Scan for the cell matching the given text and deliver its [x, y] coordinate at center. 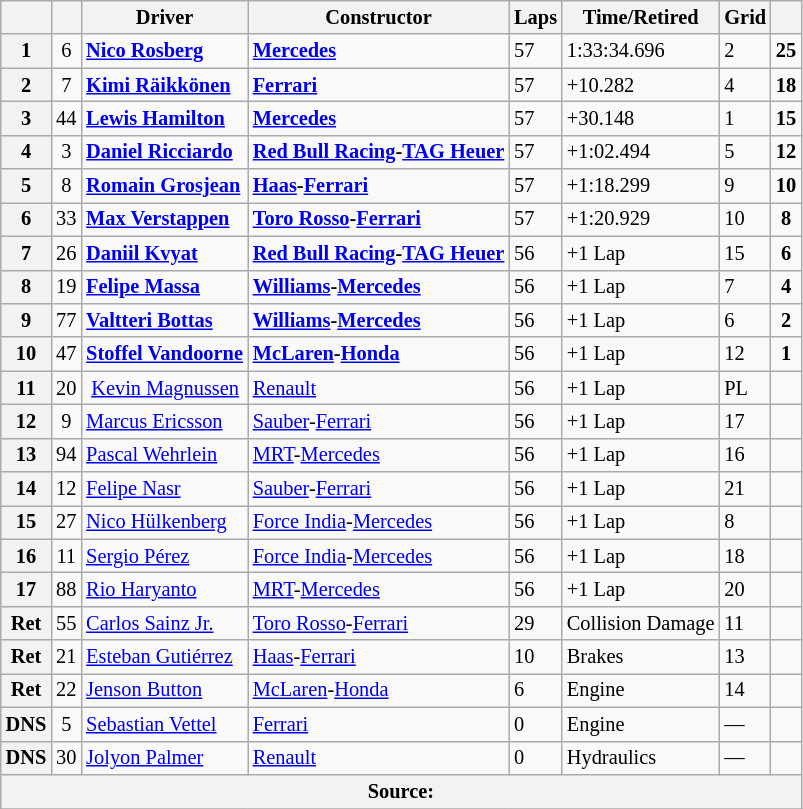
Grid [745, 17]
27 [66, 522]
Valtteri Bottas [164, 320]
Sebastian Vettel [164, 724]
Kimi Räikkönen [164, 85]
Max Verstappen [164, 219]
Stoffel Vandoorne [164, 354]
25 [786, 51]
+1:02.494 [640, 152]
Time/Retired [640, 17]
Nico Rosberg [164, 51]
22 [66, 690]
Carlos Sainz Jr. [164, 623]
Kevin Magnussen [164, 388]
Driver [164, 17]
Collision Damage [640, 623]
Jolyon Palmer [164, 758]
Brakes [640, 657]
Marcus Ericsson [164, 421]
1:33:34.696 [640, 51]
Laps [536, 17]
+1:18.299 [640, 186]
44 [66, 118]
Source: [401, 791]
94 [66, 455]
Pascal Wehrlein [164, 455]
Daniel Ricciardo [164, 152]
PL [745, 388]
Nico Hülkenberg [164, 522]
29 [536, 623]
26 [66, 253]
+10.282 [640, 85]
Felipe Nasr [164, 489]
Sergio Pérez [164, 556]
33 [66, 219]
Esteban Gutiérrez [164, 657]
19 [66, 287]
+1:20.929 [640, 219]
Romain Grosjean [164, 186]
30 [66, 758]
Lewis Hamilton [164, 118]
Felipe Massa [164, 287]
Daniil Kvyat [164, 253]
47 [66, 354]
Hydraulics [640, 758]
55 [66, 623]
Rio Haryanto [164, 589]
88 [66, 589]
77 [66, 320]
Constructor [378, 17]
+30.148 [640, 118]
Jenson Button [164, 690]
